Return (X, Y) of the center of cell containing provided text 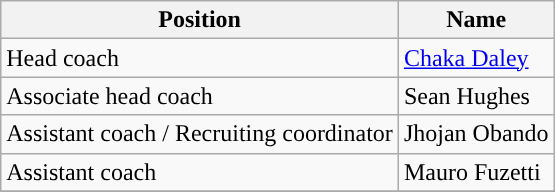
Position (200, 20)
Chaka Daley (476, 58)
Sean Hughes (476, 96)
Name (476, 20)
Mauro Fuzetti (476, 172)
Associate head coach (200, 96)
Head coach (200, 58)
Assistant coach / Recruiting coordinator (200, 134)
Jhojan Obando (476, 134)
Assistant coach (200, 172)
